Capture the cell that displays the provided text and extract its [x, y] central coordinate. 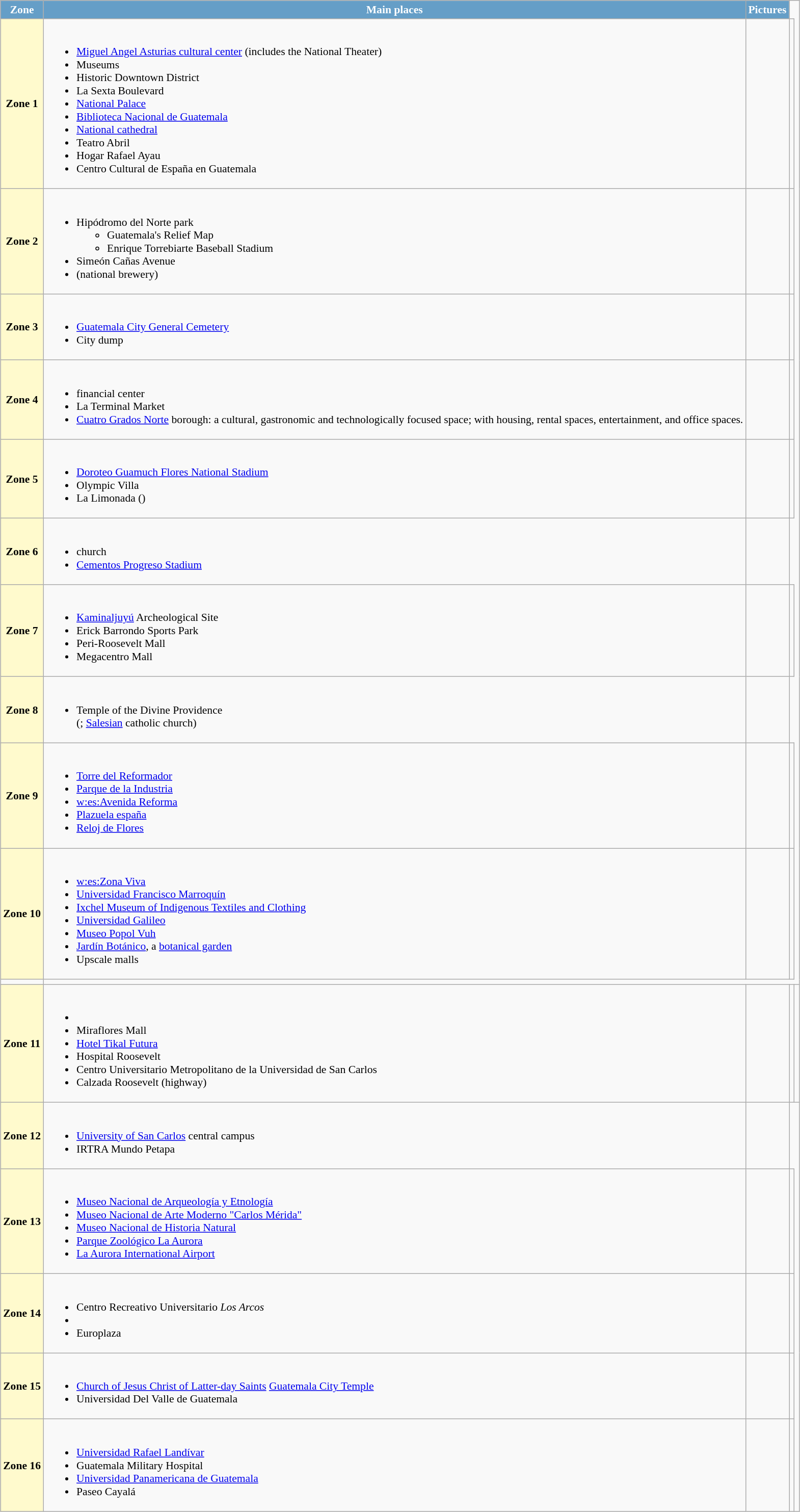
Torre del ReformadorParque de la Industriaw:es:Avenida ReformaPlazuela españaReloj de Flores [394, 796]
Kaminaljuyú Archeological SiteErick Barrondo Sports ParkPeri-Roosevelt MallMegacentro Mall [394, 631]
Universidad Rafael LandívarGuatemala Military HospitalUniversidad Panamericana de GuatemalaPaseo Cayalá [394, 1465]
Zone [22, 10]
Zone 7 [22, 631]
Zone 9 [22, 796]
Temple of the Divine Providence(; Salesian catholic church) [394, 710]
Zone 13 [22, 1221]
Hipódromo del Norte parkGuatemala's Relief MapEnrique Torrebiarte Baseball StadiumSimeón Cañas Avenue (national brewery) [394, 242]
Zone 3 [22, 327]
Pictures [767, 10]
Main places [394, 10]
Church of Jesus Christ of Latter-day Saints Guatemala City TempleUniversidad Del Valle de Guatemala [394, 1387]
Zone 15 [22, 1387]
University of San Carlos central campusIRTRA Mundo Petapa [394, 1136]
Zone 11 [22, 1044]
Miraflores MallHotel Tikal FuturaHospital RooseveltCentro Universitario Metropolitano de la Universidad de San CarlosCalzada Roosevelt (highway) [394, 1044]
Zone 4 [22, 400]
Zone 8 [22, 710]
Guatemala City General CemeteryCity dump [394, 327]
Zone 14 [22, 1313]
Centro Recreativo Universitario Los ArcosEuroplaza [394, 1313]
Zone 2 [22, 242]
churchCementos Progreso Stadium [394, 552]
Zone 5 [22, 479]
Zone 16 [22, 1465]
Zone 6 [22, 552]
Zone 12 [22, 1136]
Zone 1 [22, 104]
Doroteo Guamuch Flores National StadiumOlympic VillaLa Limonada () [394, 479]
Zone 10 [22, 914]
